Return (X, Y) of the center of cell containing provided text 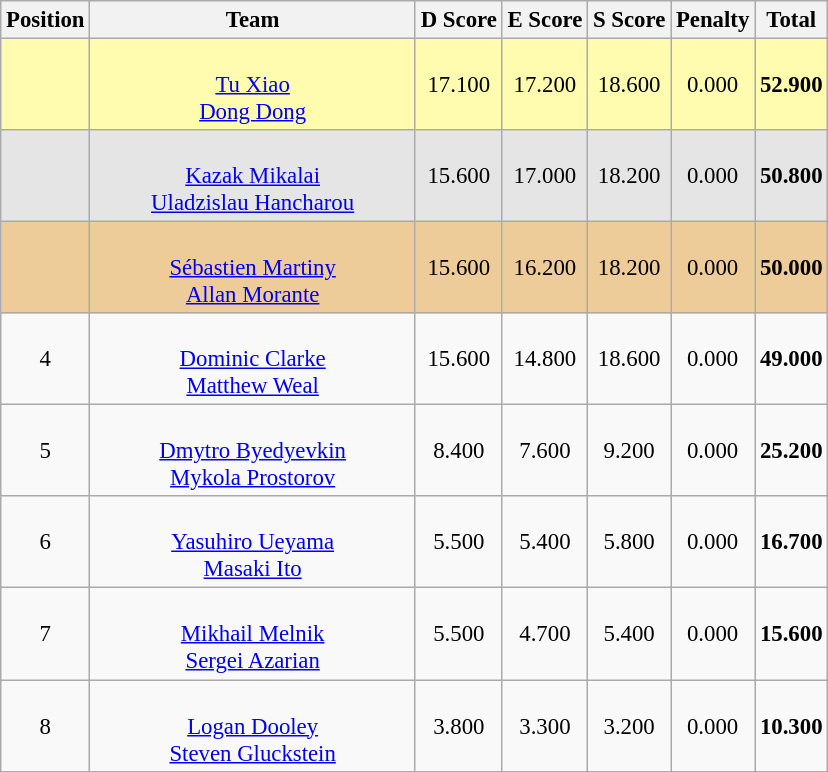
16.700 (792, 542)
17.000 (544, 176)
8.400 (458, 451)
16.200 (544, 268)
Team (253, 20)
Logan DooleySteven Gluckstein (253, 726)
E Score (544, 20)
52.900 (792, 85)
Dominic ClarkeMatthew Weal (253, 359)
Mikhail MelnikSergei Azarian (253, 634)
17.100 (458, 85)
D Score (458, 20)
4.700 (544, 634)
S Score (630, 20)
3.200 (630, 726)
9.200 (630, 451)
3.300 (544, 726)
5 (46, 451)
5.800 (630, 542)
4 (46, 359)
50.000 (792, 268)
49.000 (792, 359)
7.600 (544, 451)
6 (46, 542)
Kazak MikalaiUladzislau Hancharou (253, 176)
7 (46, 634)
17.200 (544, 85)
Position (46, 20)
Penalty (713, 20)
Tu XiaoDong Dong (253, 85)
Total (792, 20)
50.800 (792, 176)
Dmytro ByedyevkinMykola Prostorov (253, 451)
14.800 (544, 359)
10.300 (792, 726)
3.800 (458, 726)
Sébastien MartinyAllan Morante (253, 268)
Yasuhiro UeyamaMasaki Ito (253, 542)
8 (46, 726)
25.200 (792, 451)
